Scan for the cell matching the given text and deliver its [X, Y] coordinate at center. 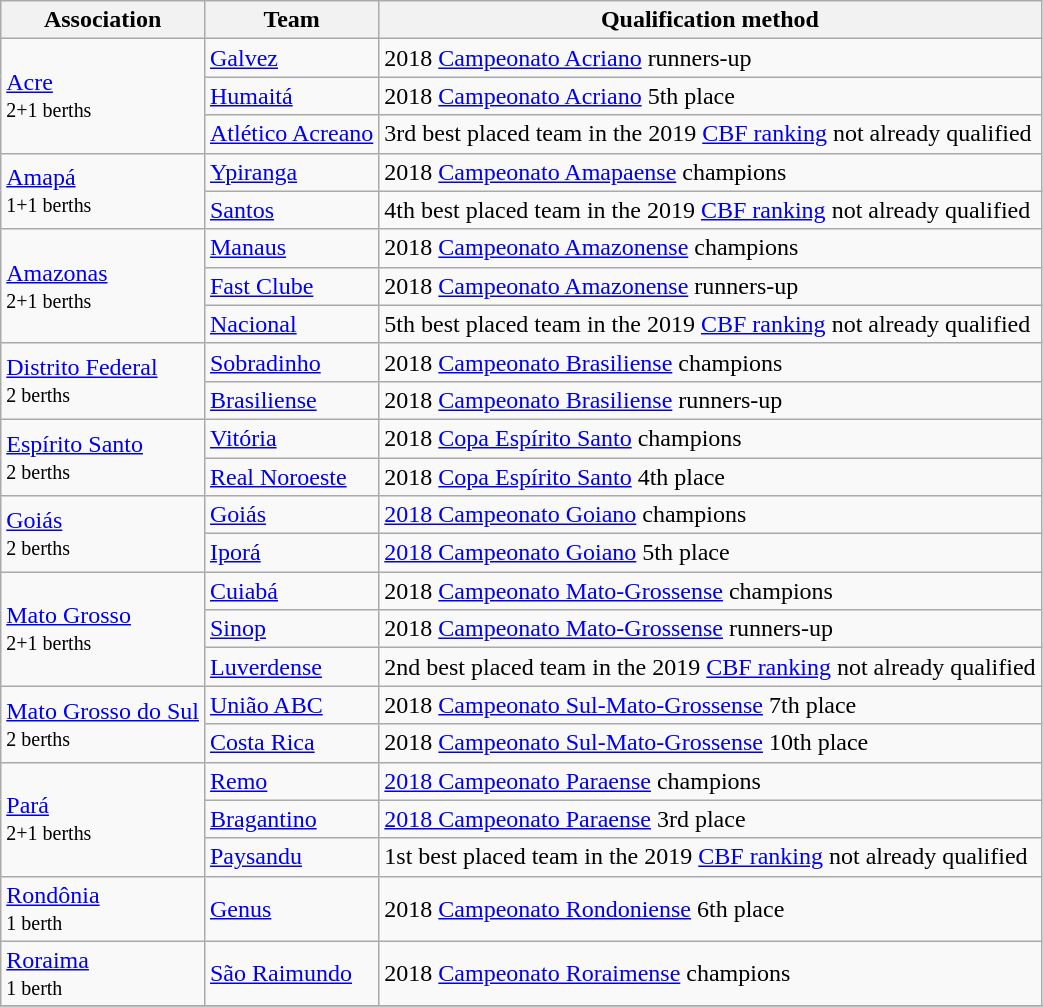
2018 Campeonato Mato-Grossense runners-up [710, 629]
Sobradinho [291, 362]
Distrito Federal2 berths [103, 381]
Genus [291, 908]
Amapá1+1 berths [103, 191]
Vitória [291, 438]
Paysandu [291, 857]
4th best placed team in the 2019 CBF ranking not already qualified [710, 210]
Humaitá [291, 96]
Ypiranga [291, 172]
Luverdense [291, 667]
3rd best placed team in the 2019 CBF ranking not already qualified [710, 134]
Bragantino [291, 819]
Galvez [291, 58]
Brasiliense [291, 400]
Fast Clube [291, 286]
Nacional [291, 324]
Pará2+1 berths [103, 819]
2018 Campeonato Roraimense champions [710, 974]
Goiás2 berths [103, 534]
2018 Campeonato Sul-Mato-Grossense 7th place [710, 705]
Rondônia1 berth [103, 908]
2018 Campeonato Amazonense runners-up [710, 286]
São Raimundo [291, 974]
Real Noroeste [291, 477]
Iporá [291, 553]
Goiás [291, 515]
Remo [291, 781]
2018 Copa Espírito Santo champions [710, 438]
Mato Grosso do Sul2 berths [103, 724]
Team [291, 20]
Espírito Santo2 berths [103, 457]
2018 Campeonato Rondoniense 6th place [710, 908]
Amazonas2+1 berths [103, 286]
Manaus [291, 248]
União ABC [291, 705]
Qualification method [710, 20]
2018 Campeonato Paraense champions [710, 781]
1st best placed team in the 2019 CBF ranking not already qualified [710, 857]
Atlético Acreano [291, 134]
Association [103, 20]
2018 Campeonato Acriano 5th place [710, 96]
2018 Campeonato Amazonense champions [710, 248]
Sinop [291, 629]
2018 Campeonato Mato-Grossense champions [710, 591]
2018 Campeonato Paraense 3rd place [710, 819]
Costa Rica [291, 743]
Santos [291, 210]
2018 Campeonato Goiano 5th place [710, 553]
2018 Campeonato Sul-Mato-Grossense 10th place [710, 743]
2018 Campeonato Amapaense champions [710, 172]
Mato Grosso2+1 berths [103, 629]
2018 Campeonato Brasiliense runners-up [710, 400]
2018 Campeonato Goiano champions [710, 515]
2018 Campeonato Brasiliense champions [710, 362]
2nd best placed team in the 2019 CBF ranking not already qualified [710, 667]
Acre2+1 berths [103, 96]
2018 Campeonato Acriano runners-up [710, 58]
Cuiabá [291, 591]
Roraima1 berth [103, 974]
5th best placed team in the 2019 CBF ranking not already qualified [710, 324]
2018 Copa Espírito Santo 4th place [710, 477]
